Return [X, Y] of the center of cell containing provided text 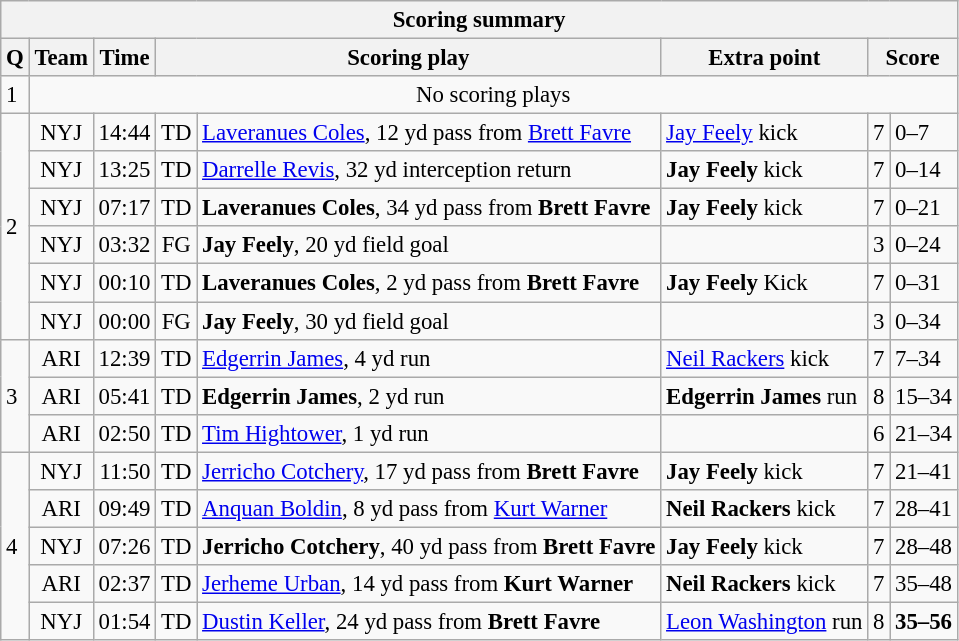
Anquan Boldin, 8 yd pass from Kurt Warner [429, 509]
13:25 [124, 170]
Jerheme Urban, 14 yd pass from Kurt Warner [429, 584]
Team [61, 58]
02:50 [124, 433]
11:50 [124, 471]
05:41 [124, 396]
2 [15, 227]
07:26 [124, 546]
07:17 [124, 208]
Darrelle Revis, 32 yd interception return [429, 170]
21–34 [924, 433]
Edgerrin James run [764, 396]
Jerricho Cotchery, 17 yd pass from Brett Favre [429, 471]
28–48 [924, 546]
Score [913, 58]
12:39 [124, 358]
Jay Feely, 20 yd field goal [429, 245]
4 [15, 546]
Laveranues Coles, 34 yd pass from Brett Favre [429, 208]
35–56 [924, 621]
Scoring play [408, 58]
No scoring plays [493, 95]
Scoring summary [480, 20]
Extra point [764, 58]
Edgerrin James, 4 yd run [429, 358]
15–34 [924, 396]
0–14 [924, 170]
Leon Washington run [764, 621]
Jay Feely, 30 yd field goal [429, 321]
Time [124, 58]
35–48 [924, 584]
00:10 [124, 283]
0–21 [924, 208]
Laveranues Coles, 2 yd pass from Brett Favre [429, 283]
Dustin Keller, 24 yd pass from Brett Favre [429, 621]
00:00 [124, 321]
7–34 [924, 358]
Laveranues Coles, 12 yd pass from Brett Favre [429, 133]
Edgerrin James, 2 yd run [429, 396]
0–31 [924, 283]
09:49 [124, 509]
01:54 [124, 621]
0–34 [924, 321]
28–41 [924, 509]
Tim Hightower, 1 yd run [429, 433]
1 [15, 95]
14:44 [124, 133]
6 [879, 433]
0–7 [924, 133]
02:37 [124, 584]
Jerricho Cotchery, 40 yd pass from Brett Favre [429, 546]
Q [15, 58]
21–41 [924, 471]
0–24 [924, 245]
03:32 [124, 245]
Jay Feely Kick [764, 283]
